Identify which cell holds the provided text, then report its [X, Y] central coordinate. 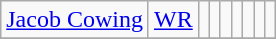
WR [173, 20]
Jacob Cowing [75, 20]
